From the cell containing the given text, extract its center point as [X, Y] coordinate. 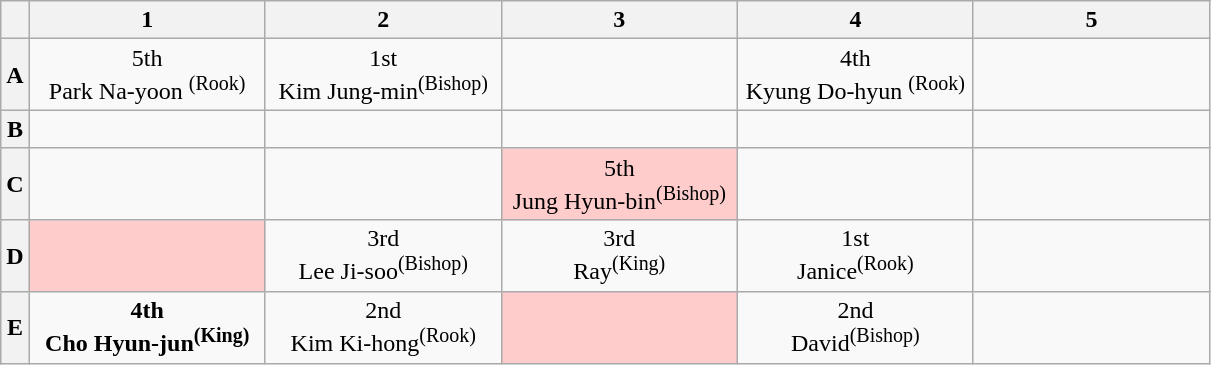
4thCho Hyun-jun(King) [147, 328]
1 [147, 20]
5 [1091, 20]
2 [383, 20]
3 [619, 20]
C [15, 184]
5thPark Na-yoon (Rook) [147, 75]
2ndKim Ki-hong(Rook) [383, 328]
A [15, 75]
3rdRay(King) [619, 256]
5thJung Hyun-bin(Bishop) [619, 184]
1stKim Jung-min(Bishop) [383, 75]
2ndDavid(Bishop) [855, 328]
4 [855, 20]
1stJanice(Rook) [855, 256]
E [15, 328]
D [15, 256]
4thKyung Do-hyun (Rook) [855, 75]
B [15, 129]
3rdLee Ji-soo(Bishop) [383, 256]
